Provide the [X, Y] coordinate of the cell's center where the given text is located.  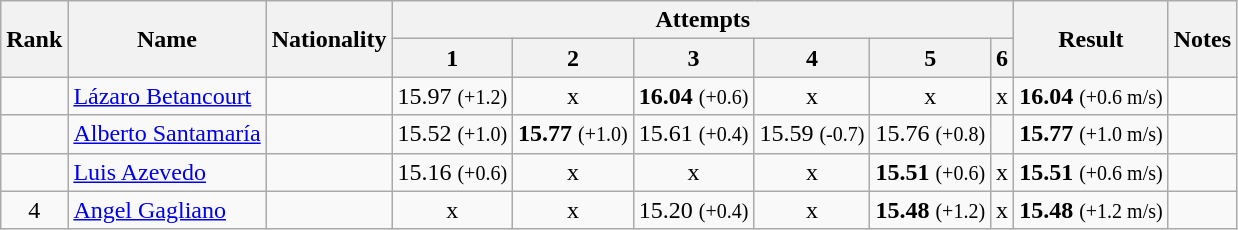
Rank [34, 39]
6 [1002, 58]
15.51 (+0.6 m/s) [1092, 172]
Alberto Santamaría [167, 134]
15.77 (+1.0) [574, 134]
5 [930, 58]
Result [1092, 39]
15.76 (+0.8) [930, 134]
15.48 (+1.2) [930, 210]
15.61 (+0.4) [694, 134]
15.77 (+1.0 m/s) [1092, 134]
15.20 (+0.4) [694, 210]
15.48 (+1.2 m/s) [1092, 210]
Attempts [703, 20]
15.51 (+0.6) [930, 172]
Angel Gagliano [167, 210]
3 [694, 58]
Luis Azevedo [167, 172]
15.97 (+1.2) [452, 96]
15.16 (+0.6) [452, 172]
Nationality [329, 39]
1 [452, 58]
2 [574, 58]
15.52 (+1.0) [452, 134]
16.04 (+0.6) [694, 96]
Lázaro Betancourt [167, 96]
16.04 (+0.6 m/s) [1092, 96]
Notes [1202, 39]
Name [167, 39]
15.59 (-0.7) [812, 134]
